Locate the cell with the specified text and output its (X, Y) center coordinate. 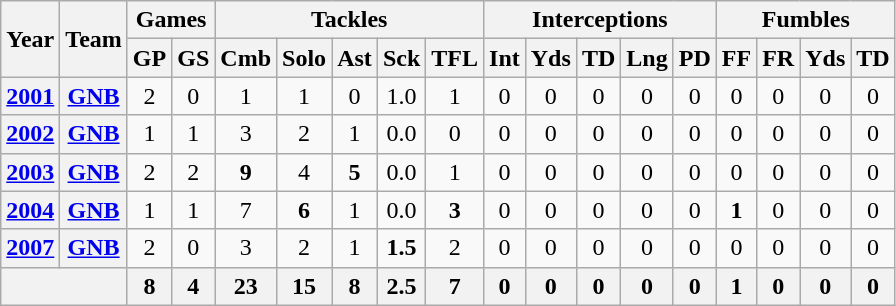
Interceptions (600, 20)
Lng (647, 58)
2004 (30, 210)
GS (194, 58)
Games (170, 20)
Sck (401, 58)
2003 (30, 172)
5 (355, 172)
1.0 (401, 96)
Int (505, 58)
Solo (304, 58)
Cmb (246, 58)
FR (778, 58)
2.5 (401, 286)
9 (246, 172)
Ast (355, 58)
Team (94, 39)
PD (694, 58)
2007 (30, 248)
6 (304, 210)
FF (736, 58)
2002 (30, 134)
23 (246, 286)
GP (149, 58)
1.5 (401, 248)
Tackles (350, 20)
Year (30, 39)
Fumbles (806, 20)
2001 (30, 96)
15 (304, 286)
TFL (455, 58)
